Provide the [X, Y] coordinate of the cell's center where the given text is located.  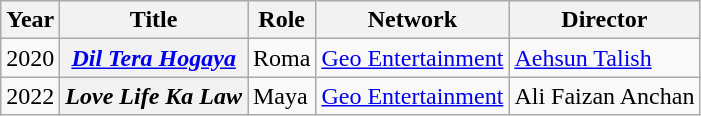
Year [30, 20]
Network [412, 20]
Ali Faizan Anchan [604, 96]
Dil Tera Hogaya [154, 58]
Maya [282, 96]
Roma [282, 58]
Director [604, 20]
Title [154, 20]
Role [282, 20]
Aehsun Talish [604, 58]
Love Life Ka Law [154, 96]
2020 [30, 58]
2022 [30, 96]
